For the text-containing cell, return its midpoint in (x, y) coordinate format. 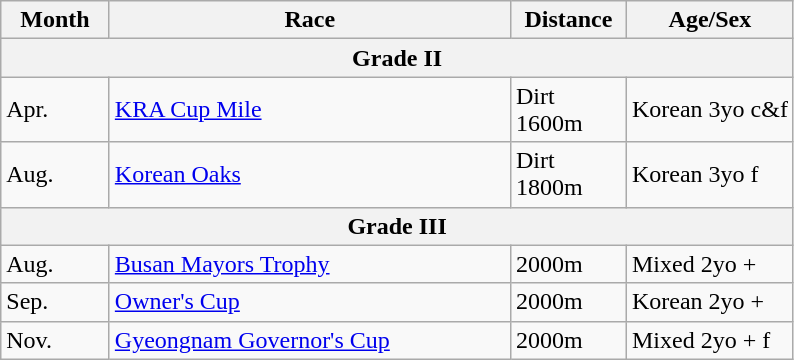
Korean Oaks (310, 174)
Distance (568, 20)
Nov. (56, 340)
Mixed 2yo + f (710, 340)
KRA Cup Mile (310, 110)
Korean 2yo + (710, 302)
Apr. (56, 110)
Owner's Cup (310, 302)
Grade III (398, 226)
Sep. (56, 302)
Mixed 2yo + (710, 264)
Dirt 1800m (568, 174)
Grade II (398, 58)
Dirt 1600m (568, 110)
Gyeongnam Governor's Cup (310, 340)
Age/Sex (710, 20)
Race (310, 20)
Korean 3yo f (710, 174)
Month (56, 20)
Korean 3yo c&f (710, 110)
Busan Mayors Trophy (310, 264)
